Output the (x, y) coordinate of the center of the cell containing the given text.  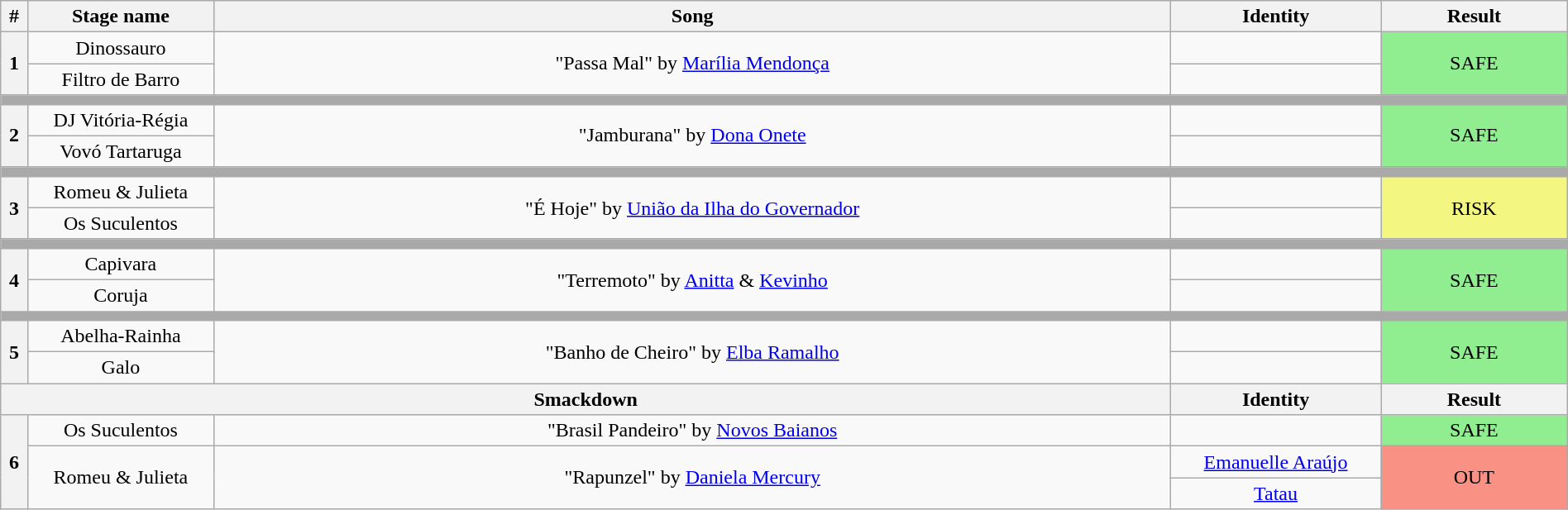
"Brasil Pandeiro" by Novos Baianos (693, 431)
Tatau (1276, 493)
OUT (1475, 478)
5 (14, 352)
RISK (1475, 207)
Coruja (121, 295)
Smackdown (586, 399)
1 (14, 64)
3 (14, 207)
Song (693, 17)
"Jamburana" by Dona Onete (693, 136)
Stage name (121, 17)
6 (14, 462)
Emanuelle Araújo (1276, 462)
"Banho de Cheiro" by Elba Ramalho (693, 352)
Filtro de Barro (121, 79)
Vovó Tartaruga (121, 151)
"Passa Mal" by Marília Mendonça (693, 64)
4 (14, 279)
"Rapunzel" by Daniela Mercury (693, 478)
Capivara (121, 264)
Abelha-Rainha (121, 336)
"É Hoje" by União da Ilha do Governador (693, 207)
DJ Vitória-Régia (121, 120)
# (14, 17)
Dinossauro (121, 48)
"Terremoto" by Anitta & Kevinho (693, 279)
2 (14, 136)
Galo (121, 368)
